Capture the cell that displays the provided text and extract its (x, y) central coordinate. 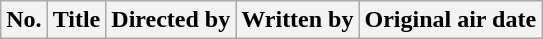
Original air date (450, 20)
No. (24, 20)
Title (76, 20)
Directed by (171, 20)
Written by (298, 20)
